Determine the [X, Y] coordinate at the center of the cell enclosing the given text.  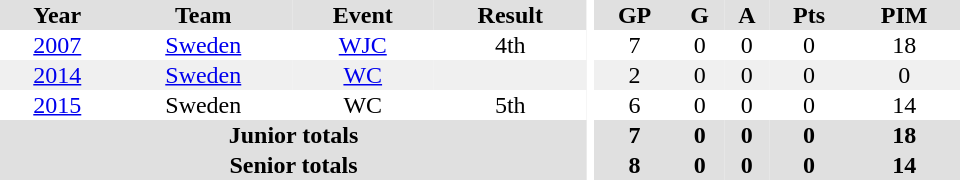
G [700, 15]
WJC [363, 45]
4th [511, 45]
2014 [58, 75]
2 [635, 75]
Result [511, 15]
8 [635, 165]
5th [511, 105]
2007 [58, 45]
Team [204, 15]
6 [635, 105]
Year [58, 15]
A [747, 15]
2015 [58, 105]
PIM [904, 15]
Senior totals [294, 165]
Event [363, 15]
GP [635, 15]
Pts [810, 15]
Junior totals [294, 135]
